Search for the cell housing the specified text and yield its (X, Y) center coordinate. 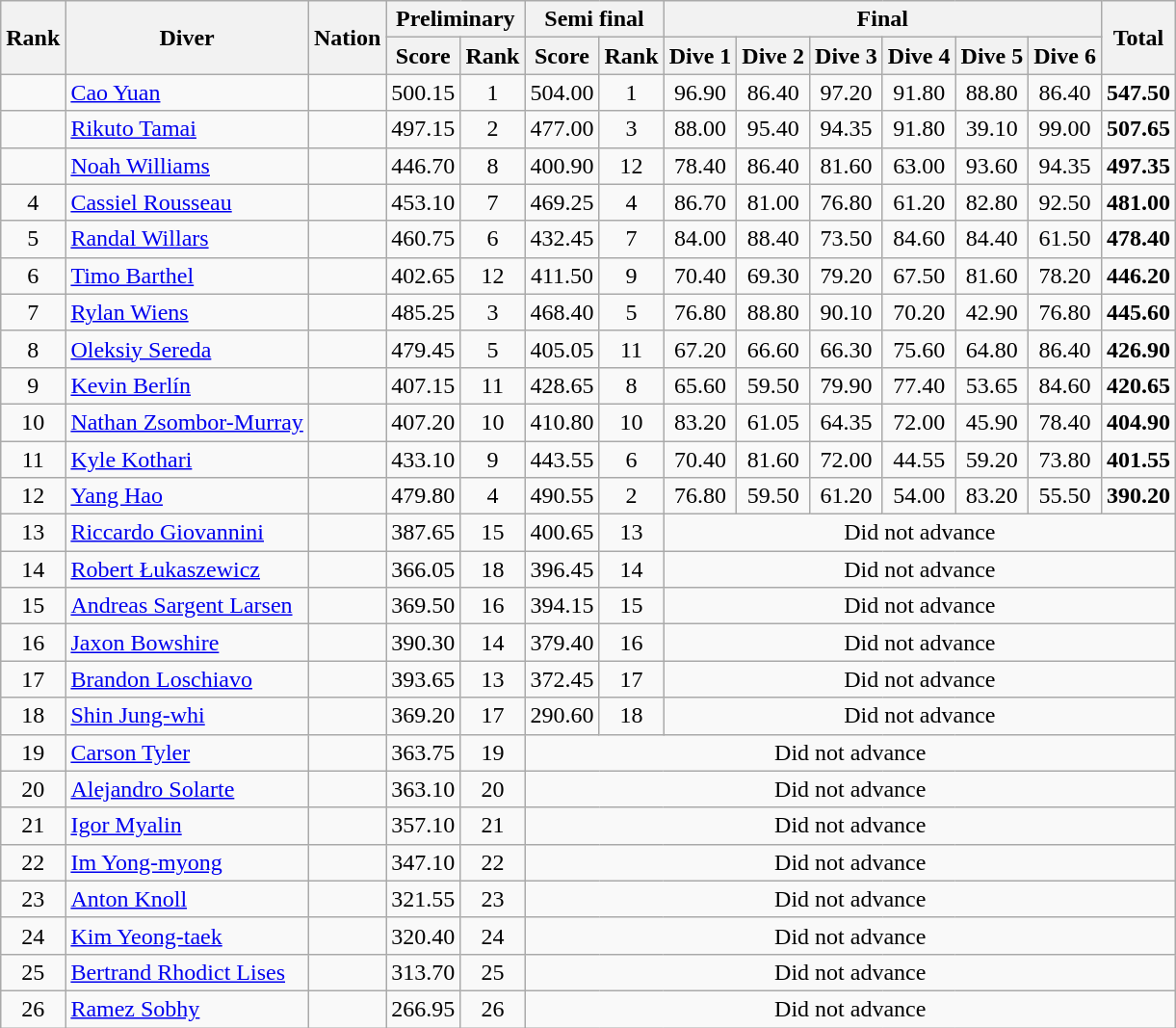
79.90 (847, 385)
97.20 (847, 92)
266.95 (424, 1009)
Dive 1 (700, 56)
420.65 (1138, 385)
433.10 (424, 460)
99.00 (1065, 129)
86.70 (700, 202)
357.10 (424, 826)
73.80 (1065, 460)
313.70 (424, 972)
428.65 (562, 385)
59.20 (992, 460)
84.00 (700, 239)
45.90 (992, 422)
73.50 (847, 239)
61.50 (1065, 239)
490.55 (562, 496)
Riccardo Giovannini (187, 533)
88.00 (700, 129)
84.40 (992, 239)
65.60 (700, 385)
411.50 (562, 276)
407.15 (424, 385)
479.45 (424, 349)
372.45 (562, 679)
Bertrand Rhodict Lises (187, 972)
67.20 (700, 349)
78.20 (1065, 276)
478.40 (1138, 239)
93.60 (992, 166)
Robert Łukaszewicz (187, 569)
55.50 (1065, 496)
Ramez Sobhy (187, 1009)
453.10 (424, 202)
Dive 6 (1065, 56)
90.10 (847, 312)
82.80 (992, 202)
387.65 (424, 533)
460.75 (424, 239)
75.60 (919, 349)
504.00 (562, 92)
Randal Willars (187, 239)
Alejandro Solarte (187, 789)
Dive 4 (919, 56)
402.65 (424, 276)
Carson Tyler (187, 752)
404.90 (1138, 422)
Rikuto Tamai (187, 129)
63.00 (919, 166)
Rylan Wiens (187, 312)
95.40 (773, 129)
547.50 (1138, 92)
Dive 3 (847, 56)
Yang Hao (187, 496)
445.60 (1138, 312)
96.90 (700, 92)
Anton Knoll (187, 899)
363.75 (424, 752)
61.05 (773, 422)
69.30 (773, 276)
81.00 (773, 202)
Timo Barthel (187, 276)
320.40 (424, 936)
369.50 (424, 606)
394.15 (562, 606)
Shin Jung-whi (187, 716)
290.60 (562, 716)
Nathan Zsombor-Murray (187, 422)
432.45 (562, 239)
Noah Williams (187, 166)
39.10 (992, 129)
479.80 (424, 496)
Kevin Berlín (187, 385)
64.80 (992, 349)
390.30 (424, 643)
396.45 (562, 569)
507.65 (1138, 129)
92.50 (1065, 202)
Cassiel Rousseau (187, 202)
54.00 (919, 496)
Dive 5 (992, 56)
400.90 (562, 166)
Kim Yeong-taek (187, 936)
400.65 (562, 533)
Cao Yuan (187, 92)
Igor Myalin (187, 826)
77.40 (919, 385)
401.55 (1138, 460)
Diver (187, 38)
379.40 (562, 643)
347.10 (424, 862)
410.80 (562, 422)
70.20 (919, 312)
42.90 (992, 312)
Nation (347, 38)
481.00 (1138, 202)
497.35 (1138, 166)
Andreas Sargent Larsen (187, 606)
390.20 (1138, 496)
485.25 (424, 312)
67.50 (919, 276)
64.35 (847, 422)
88.40 (773, 239)
426.90 (1138, 349)
477.00 (562, 129)
79.20 (847, 276)
Semi final (594, 19)
Brandon Loschiavo (187, 679)
Dive 2 (773, 56)
469.25 (562, 202)
443.55 (562, 460)
44.55 (919, 460)
Im Yong-myong (187, 862)
500.15 (424, 92)
363.10 (424, 789)
321.55 (424, 899)
Oleksiy Sereda (187, 349)
Preliminary (456, 19)
Final (882, 19)
366.05 (424, 569)
Total (1138, 38)
369.20 (424, 716)
405.05 (562, 349)
446.70 (424, 166)
Kyle Kothari (187, 460)
66.30 (847, 349)
393.65 (424, 679)
53.65 (992, 385)
Jaxon Bowshire (187, 643)
446.20 (1138, 276)
407.20 (424, 422)
66.60 (773, 349)
468.40 (562, 312)
497.15 (424, 129)
